Search for the cell housing the specified text and yield its [X, Y] center coordinate. 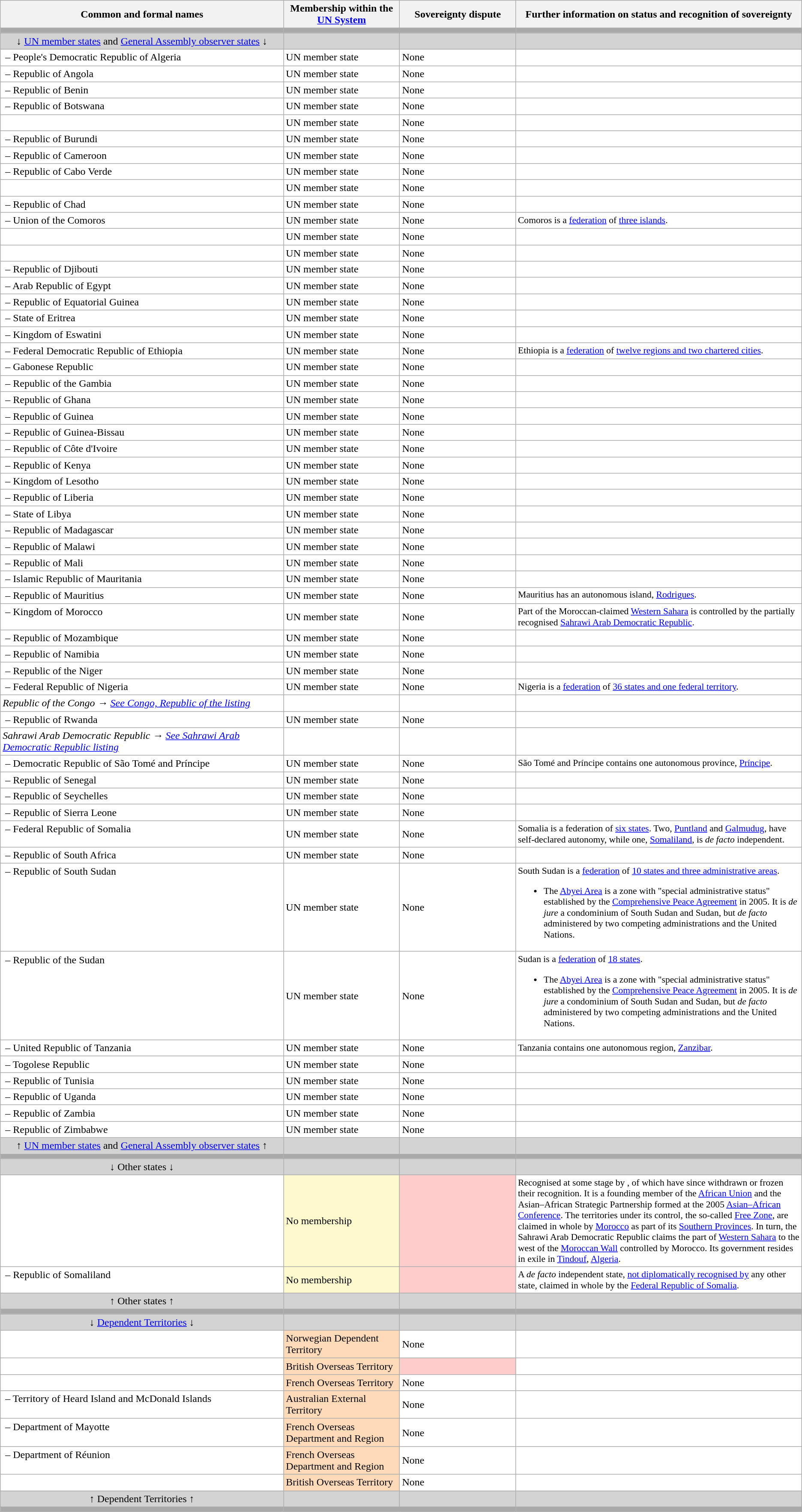
– Republic of Equatorial Guinea [142, 302]
– Republic of Zambia [142, 1113]
– Republic of Chad [142, 204]
– Republic of Rwanda [142, 719]
– Togolese Republic [142, 1064]
– Republic of Liberia [142, 498]
– Republic of South Africa [142, 855]
– State of Libya [142, 514]
Sovereignty dispute [458, 15]
– Republic of Uganda [142, 1097]
– Republic of Djibouti [142, 269]
– Republic of Madagascar [142, 530]
– Kingdom of Morocco [142, 617]
– Republic of Tunisia [142, 1081]
↓ Other states ↓ [142, 1167]
– Republic of Mauritius [142, 595]
– Federal Democratic Republic of Ethiopia [142, 351]
Tanzania contains one autonomous region, Zanzibar. [659, 1048]
– Republic of South Sudan [142, 907]
Common and formal names [142, 15]
– Democratic Republic of São Tomé and Príncipe [142, 764]
– Republic of Cameroon [142, 155]
– Republic of the Niger [142, 670]
– Department of Mayotte [142, 1432]
– Kingdom of Lesotho [142, 481]
– Republic of Guinea [142, 416]
– People's Democratic Republic of Algeria [142, 57]
– Republic of Seychelles [142, 796]
– Federal Republic of Nigeria [142, 687]
– Republic of Angola [142, 74]
Republic of the Congo → See Congo, Republic of the listing [142, 703]
– Territory of Heard Island and McDonald Islands [142, 1405]
– Kingdom of Eswatini [142, 335]
– Republic of Sierra Leone [142, 813]
– Gabonese Republic [142, 367]
– Republic of Cabo Verde [142, 171]
Nigeria is a federation of 36 states and one federal territory. [659, 687]
Somalia is a federation of six states. Two, Puntland and Galmudug, have self-declared autonomy, while one, Somaliland, is de facto independent. [659, 834]
– Republic of Somaliland [142, 1280]
Membership within the UN System [342, 15]
– State of Eritrea [142, 318]
– Republic of Namibia [142, 654]
Mauritius has an autonomous island, Rodrigues. [659, 595]
– Republic of Senegal [142, 780]
↑ Dependent Territories ↑ [142, 1499]
Ethiopia is a federation of twelve regions and two chartered cities. [659, 351]
Comoros is a federation of three islands. [659, 221]
↓ UN member states and General Assembly observer states ↓ [142, 41]
– Republic of Mozambique [142, 638]
– Arab Republic of Egypt [142, 286]
– Republic of Benin [142, 90]
↑ Other states ↑ [142, 1301]
Norwegian Dependent Territory [342, 1344]
↑ UN member states and General Assembly observer states ↑ [142, 1146]
– Republic of Zimbabwe [142, 1130]
– Republic of Botswana [142, 106]
– Islamic Republic of Mauritania [142, 579]
– Republic of Mali [142, 563]
– Union of the Comoros [142, 221]
A de facto independent state, not diplomatically recognised by any other state, claimed in whole by the Federal Republic of Somalia. [659, 1280]
– Republic of Guinea-Bissau [142, 432]
↓ Dependent Territories ↓ [142, 1322]
French Overseas Territory [342, 1383]
São Tomé and Príncipe contains one autonomous province, Príncipe. [659, 764]
– Republic of the Sudan [142, 995]
Further information on status and recognition of sovereignty [659, 15]
– Republic of the Gambia [142, 383]
– Republic of Kenya [142, 465]
Sahrawi Arab Democratic Republic → See Sahrawi Arab Democratic Republic listing [142, 742]
– United Republic of Tanzania [142, 1048]
– Federal Republic of Somalia [142, 834]
– Republic of Côte d'Ivoire [142, 448]
– Department of Réunion [142, 1461]
Australian External Territory [342, 1405]
– Republic of Ghana [142, 400]
– Republic of Malawi [142, 547]
Part of the Moroccan-claimed Western Sahara is controlled by the partially recognised Sahrawi Arab Democratic Republic. [659, 617]
– Republic of Burundi [142, 139]
